Return (x, y) of the center of cell containing provided text 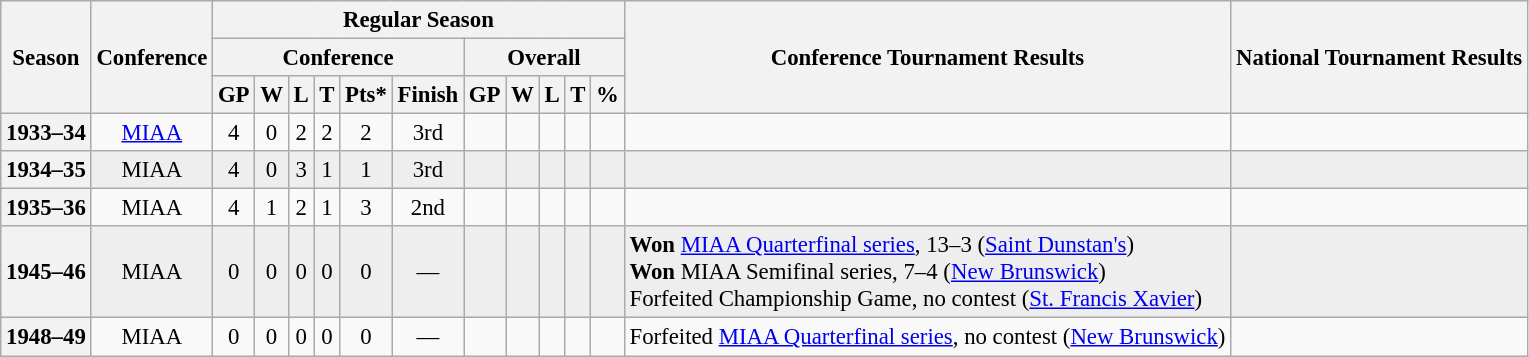
National Tournament Results (1380, 58)
2nd (428, 208)
Regular Season (419, 20)
1935–36 (46, 208)
Overall (544, 58)
Conference Tournament Results (928, 58)
1933–34 (46, 133)
1945–46 (46, 272)
Season (46, 58)
1934–35 (46, 170)
Forfeited MIAA Quarterfinal series, no contest (New Brunswick) (928, 337)
1948–49 (46, 337)
Pts* (366, 95)
% (608, 95)
Finish (428, 95)
